Return the (X, Y) coordinate for the center point of the cell that contains the specified text.  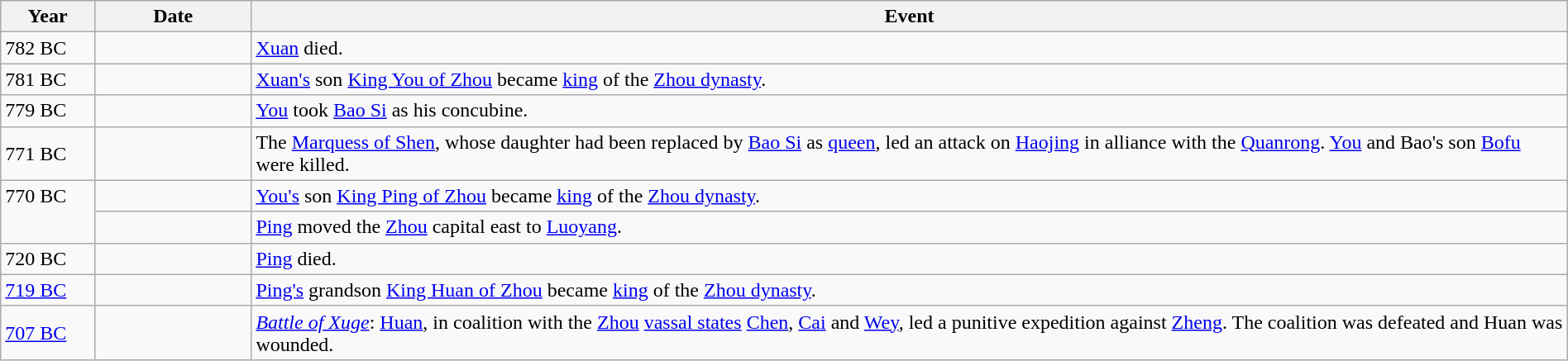
Event (910, 17)
771 BC (48, 154)
707 BC (48, 332)
You's son King Ping of Zhou became king of the Zhou dynasty. (910, 196)
Ping moved the Zhou capital east to Luoyang. (910, 227)
782 BC (48, 48)
720 BC (48, 259)
Ping's grandson King Huan of Zhou became king of the Zhou dynasty. (910, 290)
Ping died. (910, 259)
Xuan's son King You of Zhou became king of the Zhou dynasty. (910, 79)
You took Bao Si as his concubine. (910, 111)
779 BC (48, 111)
Xuan died. (910, 48)
Date (172, 17)
719 BC (48, 290)
770 BC (48, 211)
Year (48, 17)
781 BC (48, 79)
